Return the [x, y] coordinate for the center point of the cell that contains the specified text.  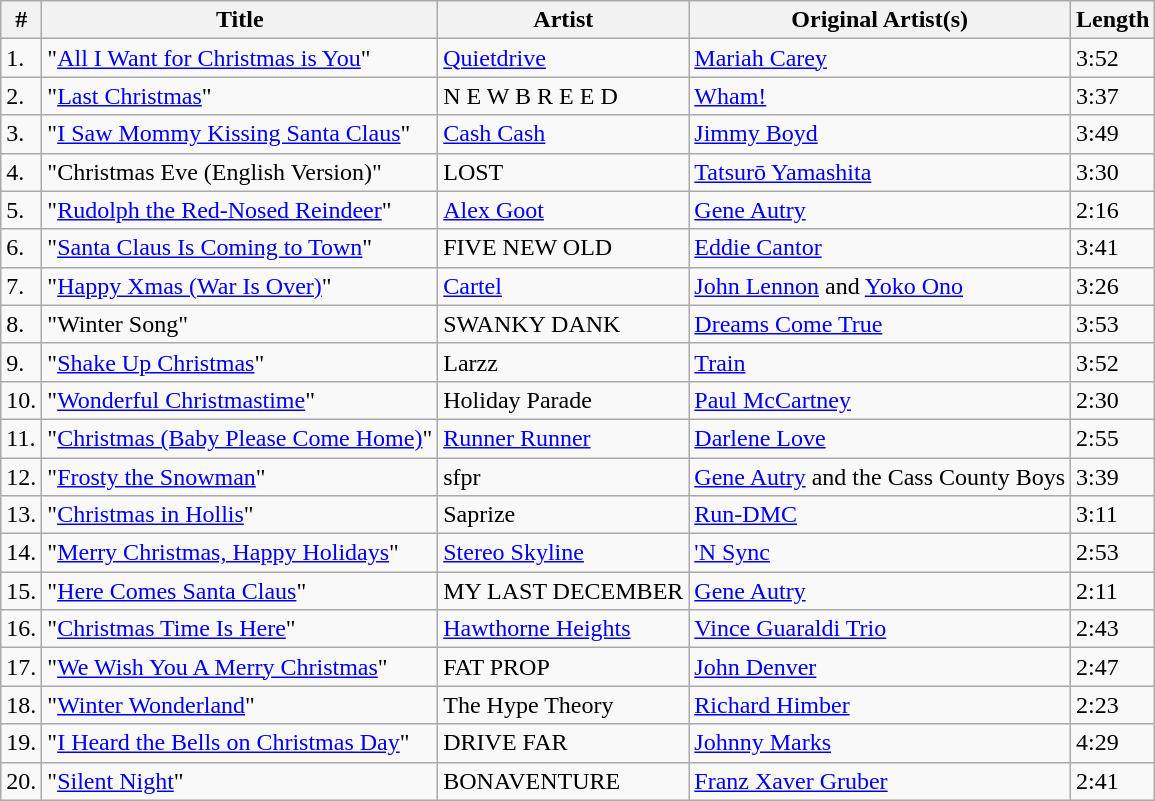
John Denver [880, 667]
8. [22, 324]
20. [22, 781]
"Christmas Eve (English Version)" [240, 172]
Length [1113, 20]
3:41 [1113, 248]
SWANKY DANK [564, 324]
FAT PROP [564, 667]
Tatsurō Yamashita [880, 172]
Vince Guaraldi Trio [880, 629]
# [22, 20]
Darlene Love [880, 438]
Gene Autry and the Cass County Boys [880, 477]
"Merry Christmas, Happy Holidays" [240, 553]
3:30 [1113, 172]
2:23 [1113, 705]
Paul McCartney [880, 400]
DRIVE FAR [564, 743]
Quietdrive [564, 58]
'N Sync [880, 553]
18. [22, 705]
"Last Christmas" [240, 96]
3:11 [1113, 515]
N E W B R E E D [564, 96]
Artist [564, 20]
"I Heard the Bells on Christmas Day" [240, 743]
7. [22, 286]
"Rudolph the Red-Nosed Reindeer" [240, 210]
Richard Himber [880, 705]
6. [22, 248]
5. [22, 210]
2:41 [1113, 781]
sfpr [564, 477]
9. [22, 362]
2:55 [1113, 438]
BONAVENTURE [564, 781]
"Christmas Time Is Here" [240, 629]
Eddie Cantor [880, 248]
"Winter Wonderland" [240, 705]
Hawthorne Heights [564, 629]
1. [22, 58]
Saprize [564, 515]
2:30 [1113, 400]
3:49 [1113, 134]
12. [22, 477]
14. [22, 553]
John Lennon and Yoko Ono [880, 286]
17. [22, 667]
Larzz [564, 362]
Johnny Marks [880, 743]
"Frosty the Snowman" [240, 477]
2:43 [1113, 629]
3:39 [1113, 477]
Holiday Parade [564, 400]
The Hype Theory [564, 705]
Stereo Skyline [564, 553]
Wham! [880, 96]
19. [22, 743]
4:29 [1113, 743]
Train [880, 362]
2:11 [1113, 591]
"Wonderful Christmastime" [240, 400]
2:53 [1113, 553]
"Happy Xmas (War Is Over)" [240, 286]
16. [22, 629]
Mariah Carey [880, 58]
FIVE NEW OLD [564, 248]
Runner Runner [564, 438]
Franz Xaver Gruber [880, 781]
"Silent Night" [240, 781]
"Christmas (Baby Please Come Home)" [240, 438]
"Santa Claus Is Coming to Town" [240, 248]
Alex Goot [564, 210]
2. [22, 96]
"Christmas in Hollis" [240, 515]
Original Artist(s) [880, 20]
3:26 [1113, 286]
"We Wish You A Merry Christmas" [240, 667]
3:37 [1113, 96]
10. [22, 400]
2:47 [1113, 667]
Cartel [564, 286]
3. [22, 134]
Jimmy Boyd [880, 134]
Title [240, 20]
3:53 [1113, 324]
Run-DMC [880, 515]
11. [22, 438]
"Shake Up Christmas" [240, 362]
Cash Cash [564, 134]
MY LAST DECEMBER [564, 591]
2:16 [1113, 210]
"Here Comes Santa Claus" [240, 591]
"Winter Song" [240, 324]
15. [22, 591]
Dreams Come True [880, 324]
"All I Want for Christmas is You" [240, 58]
LOST [564, 172]
4. [22, 172]
13. [22, 515]
"I Saw Mommy Kissing Santa Claus" [240, 134]
